Search for the cell housing the specified text and yield its (X, Y) center coordinate. 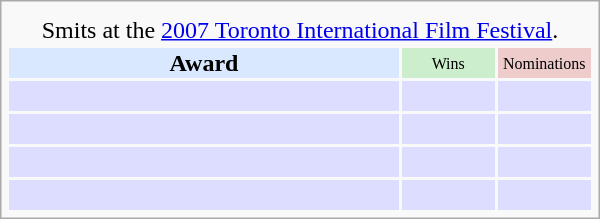
Award (204, 63)
Smits at the 2007 Toronto International Film Festival. (300, 30)
Wins (448, 63)
Nominations (544, 63)
